Provide the [x, y] coordinate of the cell's center where the given text is located.  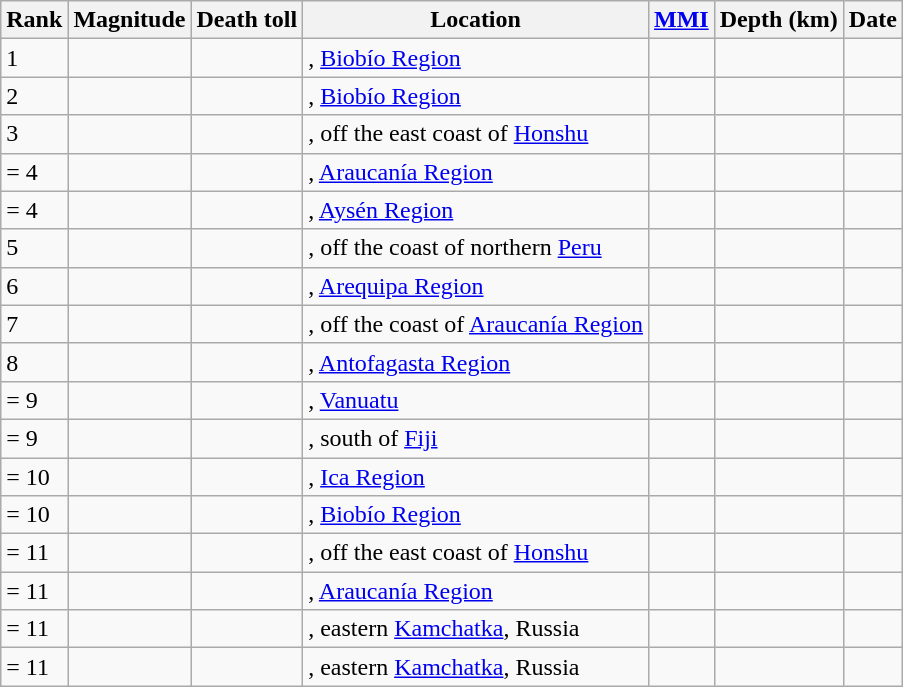
, south of Fiji [476, 438]
Depth (km) [778, 20]
Rank [34, 20]
Death toll [247, 20]
, Aysén Region [476, 210]
Location [476, 20]
, Arequipa Region [476, 286]
, Ica Region [476, 477]
, Vanuatu [476, 400]
6 [34, 286]
8 [34, 362]
MMI [681, 20]
, Antofagasta Region [476, 362]
, off the coast of Araucanía Region [476, 324]
7 [34, 324]
5 [34, 248]
Magnitude [130, 20]
3 [34, 134]
2 [34, 96]
1 [34, 58]
Date [872, 20]
, off the coast of northern Peru [476, 248]
